Determine the (x, y) coordinate at the center of the cell enclosing the given text.  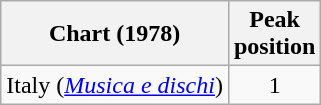
1 (274, 85)
Chart (1978) (115, 34)
Italy (Musica e dischi) (115, 85)
Peakposition (274, 34)
